Pinpoint the cell where the given text exists, returning its (X, Y) midpoint coordinate. 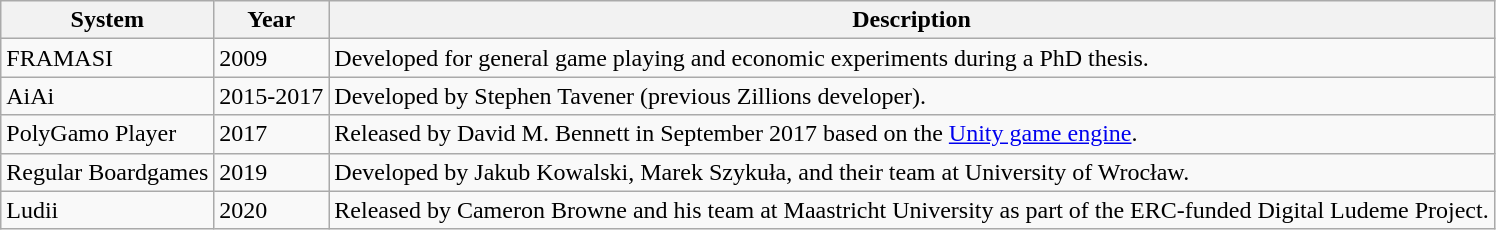
Developed by Stephen Tavener (previous Zillions developer). (912, 96)
Developed by Jakub Kowalski, Marek Szykuła, and their team at University of Wrocław. (912, 172)
2015-2017 (272, 96)
FRAMASI (108, 58)
2019 (272, 172)
Released by David M. Bennett in September 2017 based on the Unity game engine. (912, 134)
AiAi (108, 96)
Developed for general game playing and economic experiments during a PhD thesis. (912, 58)
Regular Boardgames (108, 172)
2009 (272, 58)
System (108, 20)
Description (912, 20)
Year (272, 20)
Ludii (108, 210)
2017 (272, 134)
2020 (272, 210)
Released by Cameron Browne and his team at Maastricht University as part of the ERC-funded Digital Ludeme Project. (912, 210)
PolyGamo Player (108, 134)
